Return the (X, Y) coordinate for the center point of the cell that contains the specified text.  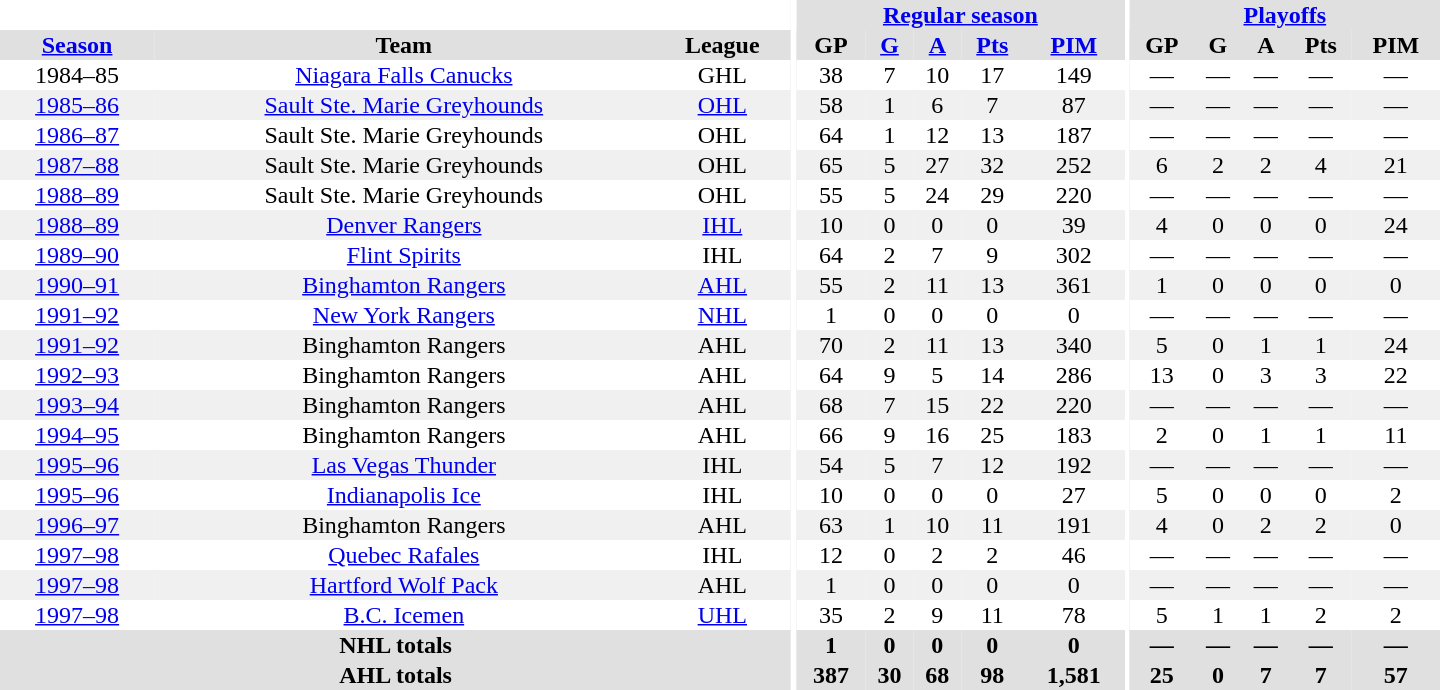
65 (830, 165)
1990–91 (77, 285)
340 (1074, 345)
NHL (722, 315)
UHL (722, 615)
38 (830, 75)
Indianapolis Ice (404, 495)
Hartford Wolf Pack (404, 585)
30 (890, 675)
Flint Spirits (404, 255)
1984–85 (77, 75)
1986–87 (77, 135)
1985–86 (77, 105)
New York Rangers (404, 315)
66 (830, 435)
35 (830, 615)
1989–90 (77, 255)
1993–94 (77, 405)
286 (1074, 375)
Quebec Rafales (404, 555)
Season (77, 45)
1987–88 (77, 165)
39 (1074, 225)
252 (1074, 165)
29 (992, 195)
387 (830, 675)
302 (1074, 255)
Playoffs (1285, 15)
Denver Rangers (404, 225)
Niagara Falls Canucks (404, 75)
1996–97 (77, 525)
21 (1396, 165)
361 (1074, 285)
15 (937, 405)
1,581 (1074, 675)
NHL totals (396, 645)
63 (830, 525)
GHL (722, 75)
AHL totals (396, 675)
192 (1074, 465)
B.C. Icemen (404, 615)
Las Vegas Thunder (404, 465)
46 (1074, 555)
149 (1074, 75)
32 (992, 165)
191 (1074, 525)
87 (1074, 105)
58 (830, 105)
16 (937, 435)
League (722, 45)
Team (404, 45)
17 (992, 75)
1992–93 (77, 375)
183 (1074, 435)
98 (992, 675)
1994–95 (77, 435)
Regular season (960, 15)
57 (1396, 675)
78 (1074, 615)
54 (830, 465)
187 (1074, 135)
70 (830, 345)
14 (992, 375)
